Identify which cell holds the provided text, then report its [x, y] central coordinate. 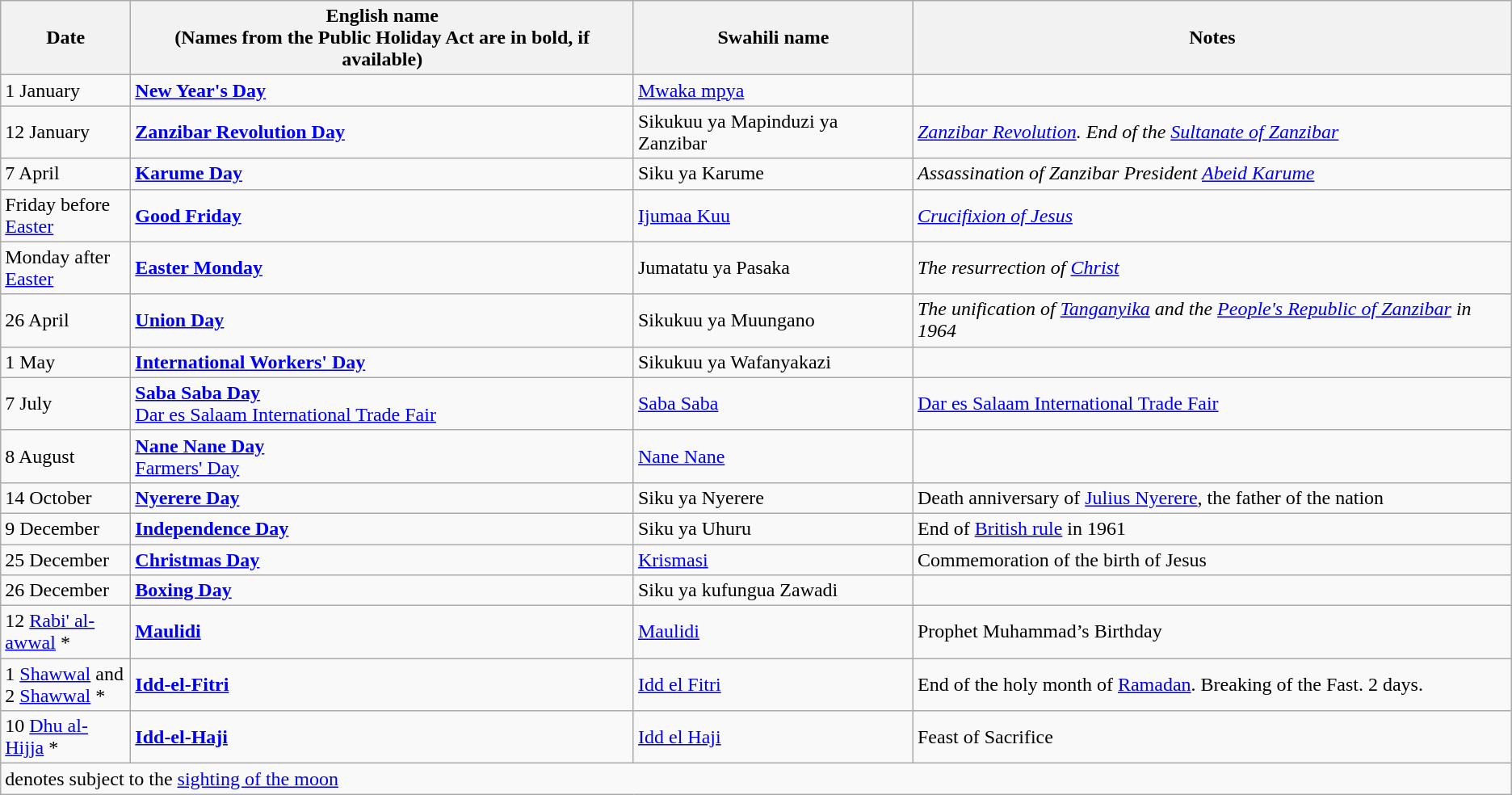
Zanzibar Revolution. End of the Sultanate of Zanzibar [1212, 132]
English name(Names from the Public Holiday Act are in bold, if available) [383, 38]
The resurrection of Christ [1212, 268]
Sikukuu ya Muungano [773, 320]
Ijumaa Kuu [773, 215]
Idd-el-Fitri [383, 685]
End of British rule in 1961 [1212, 528]
Notes [1212, 38]
Boxing Day [383, 591]
9 December [66, 528]
12 January [66, 132]
Crucifixion of Jesus [1212, 215]
1 May [66, 362]
Zanzibar Revolution Day [383, 132]
Siku ya kufungua Zawadi [773, 591]
Christmas Day [383, 560]
Swahili name [773, 38]
Nyerere Day [383, 498]
14 October [66, 498]
denotes subject to the sighting of the moon [756, 779]
Idd-el-Haji [383, 737]
Jumatatu ya Pasaka [773, 268]
The unification of Tanganyika and the People's Republic of Zanzibar in 1964 [1212, 320]
Sikukuu ya Mapinduzi ya Zanzibar [773, 132]
Commemoration of the birth of Jesus [1212, 560]
Dar es Salaam International Trade Fair [1212, 404]
Saba Saba [773, 404]
26 April [66, 320]
Prophet Muhammad’s Birthday [1212, 632]
12 Rabi' al-awwal * [66, 632]
Saba Saba DayDar es Salaam International Trade Fair [383, 404]
Monday after Easter [66, 268]
Idd el Fitri [773, 685]
Mwaka mpya [773, 90]
25 December [66, 560]
End of the holy month of Ramadan. Breaking of the Fast. 2 days. [1212, 685]
1 January [66, 90]
10 Dhu al-Hijja * [66, 737]
Siku ya Nyerere [773, 498]
Good Friday [383, 215]
Nane Nane DayFarmers' Day [383, 456]
26 December [66, 591]
Death anniversary of Julius Nyerere, the father of the nation [1212, 498]
Sikukuu ya Wafanyakazi [773, 362]
Independence Day [383, 528]
Siku ya Uhuru [773, 528]
1 Shawwal and 2 Shawwal * [66, 685]
Siku ya Karume [773, 174]
New Year's Day [383, 90]
Date [66, 38]
Idd el Haji [773, 737]
Easter Monday [383, 268]
Krismasi [773, 560]
7 April [66, 174]
Friday before Easter [66, 215]
8 August [66, 456]
Feast of Sacrifice [1212, 737]
Assassination of Zanzibar President Abeid Karume [1212, 174]
7 July [66, 404]
Karume Day [383, 174]
Union Day [383, 320]
International Workers' Day [383, 362]
Nane Nane [773, 456]
